Extract the [X, Y] coordinate from the center of the cell holding the provided text.  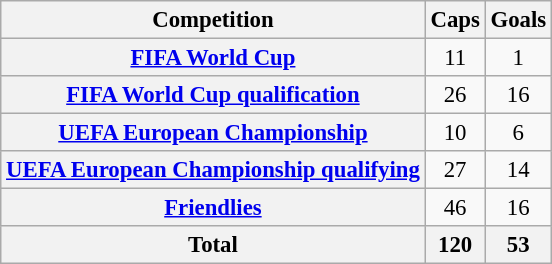
UEFA European Championship [213, 133]
10 [455, 133]
1 [518, 58]
Total [213, 245]
Friendlies [213, 208]
11 [455, 58]
26 [455, 95]
27 [455, 170]
UEFA European Championship qualifying [213, 170]
120 [455, 245]
Goals [518, 20]
FIFA World Cup qualification [213, 95]
FIFA World Cup [213, 58]
6 [518, 133]
Competition [213, 20]
Caps [455, 20]
46 [455, 208]
53 [518, 245]
14 [518, 170]
